Detect which cell encompasses the target text, then output its (X, Y) center coordinate. 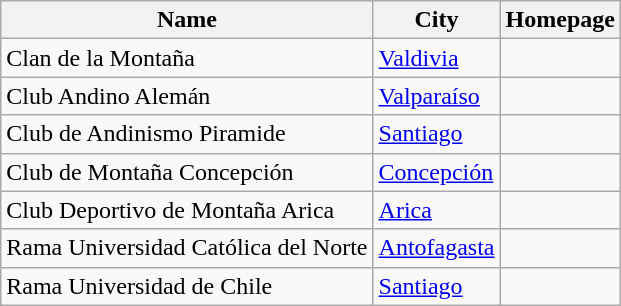
Antofagasta (436, 248)
Club Deportivo de Montaña Arica (187, 210)
City (436, 20)
Valdivia (436, 58)
Name (187, 20)
Clan de la Montaña (187, 58)
Club de Montaña Concepción (187, 172)
Valparaíso (436, 96)
Rama Universidad Católica del Norte (187, 248)
Arica (436, 210)
Homepage (560, 20)
Club de Andinismo Piramide (187, 134)
Rama Universidad de Chile (187, 286)
Club Andino Alemán (187, 96)
Concepción (436, 172)
